Return (x, y) of the center of cell containing provided text 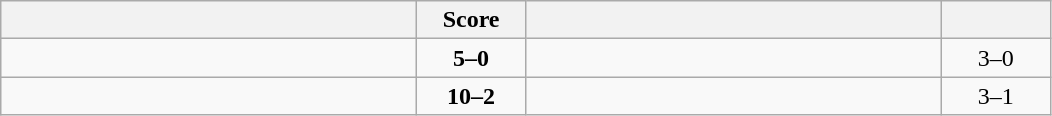
10–2 (472, 96)
Score (472, 20)
3–0 (996, 58)
3–1 (996, 96)
5–0 (472, 58)
